Locate the cell with the specified text and output its (x, y) center coordinate. 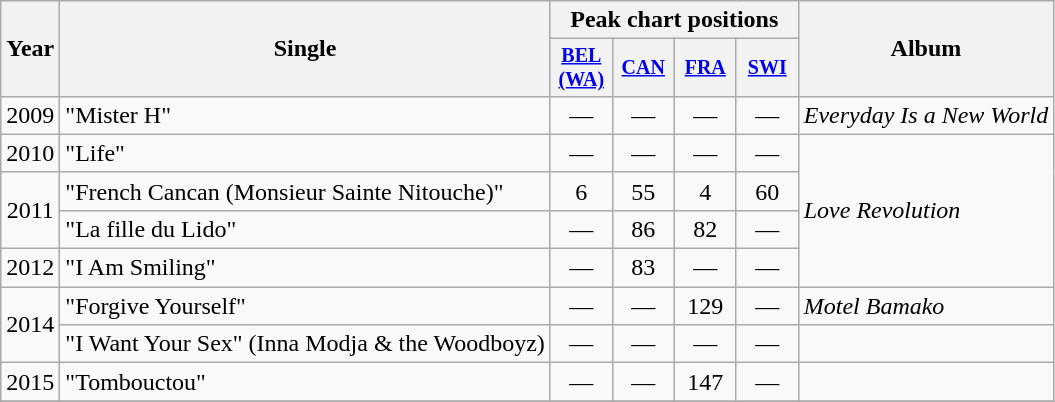
Motel Bamako (926, 306)
"La fille du Lido" (306, 229)
"Mister H" (306, 115)
55 (643, 191)
"Tombouctou" (306, 382)
2009 (30, 115)
147 (705, 382)
2011 (30, 210)
83 (643, 268)
FRA (705, 68)
2015 (30, 382)
SWI (767, 68)
Album (926, 49)
2012 (30, 268)
Single (306, 49)
"French Cancan (Monsieur Sainte Nitouche)" (306, 191)
CAN (643, 68)
Peak chart positions (674, 20)
129 (705, 306)
Everyday Is a New World (926, 115)
"Forgive Yourself" (306, 306)
Year (30, 49)
"I Want Your Sex" (Inna Modja & the Woodboyz) (306, 344)
86 (643, 229)
"Life" (306, 153)
2010 (30, 153)
82 (705, 229)
6 (581, 191)
"I Am Smiling" (306, 268)
60 (767, 191)
Love Revolution (926, 210)
4 (705, 191)
BEL(WA) (581, 68)
2014 (30, 325)
